Search for the cell housing the specified text and yield its [X, Y] center coordinate. 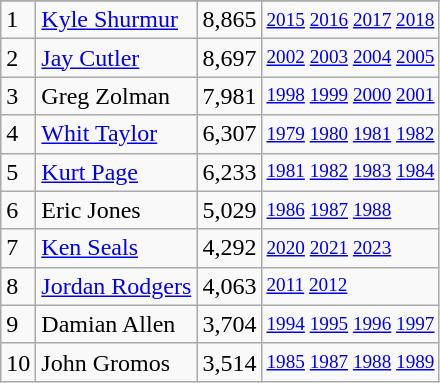
1981 1982 1983 1984 [350, 172]
6 [18, 210]
2 [18, 58]
8,865 [230, 20]
2011 2012 [350, 286]
6,233 [230, 172]
1985 1987 1988 1989 [350, 362]
Ken Seals [116, 248]
5 [18, 172]
Kyle Shurmur [116, 20]
3 [18, 96]
Jay Cutler [116, 58]
9 [18, 324]
8 [18, 286]
1986 1987 1988 [350, 210]
4,292 [230, 248]
4 [18, 134]
1994 1995 1996 1997 [350, 324]
2002 2003 2004 2005 [350, 58]
Whit Taylor [116, 134]
Eric Jones [116, 210]
10 [18, 362]
2015 2016 2017 2018 [350, 20]
4,063 [230, 286]
3,514 [230, 362]
5,029 [230, 210]
7,981 [230, 96]
Kurt Page [116, 172]
Damian Allen [116, 324]
Jordan Rodgers [116, 286]
8,697 [230, 58]
1979 1980 1981 1982 [350, 134]
John Gromos [116, 362]
7 [18, 248]
1 [18, 20]
Greg Zolman [116, 96]
3,704 [230, 324]
1998 1999 2000 2001 [350, 96]
2020 2021 2023 [350, 248]
6,307 [230, 134]
